Extract the (x, y) coordinate from the center of the cell holding the provided text.  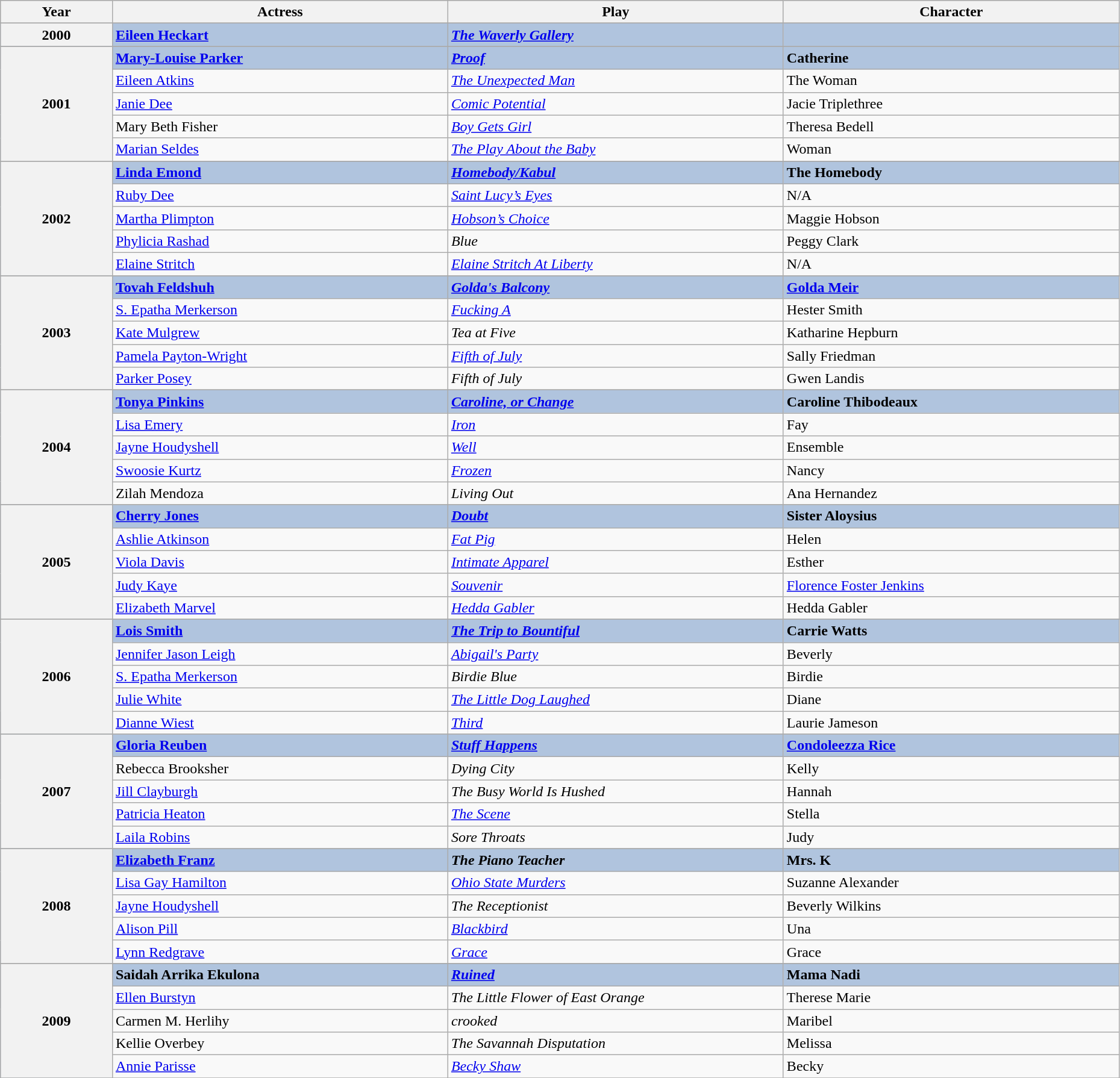
Helen (951, 539)
Caroline, or Change (616, 402)
Blackbird (616, 929)
Carmen M. Herlihy (280, 1021)
Elaine Stritch At Liberty (616, 264)
Carrie Watts (951, 631)
Stella (951, 814)
Doubt (616, 516)
2002 (57, 218)
Beverly (951, 653)
Saint Lucy’s Eyes (616, 195)
Play (616, 12)
Janie Dee (280, 104)
Blue (616, 241)
Woman (951, 149)
Sally Friedman (951, 356)
Intimate Apparel (616, 562)
Becky Shaw (616, 1067)
Eileen Atkins (280, 81)
Elizabeth Franz (280, 860)
Homebody/Kabul (616, 172)
Caroline Thibodeaux (951, 402)
Jacie Triplethree (951, 104)
Lynn Redgrave (280, 952)
Dying City (616, 768)
Souvenir (616, 585)
Boy Gets Girl (616, 126)
2004 (57, 447)
Diane (951, 700)
2006 (57, 676)
The Unexpected Man (616, 81)
Suzanne Alexander (951, 883)
Year (57, 12)
Lois Smith (280, 631)
Jill Clayburgh (280, 791)
Birdie (951, 677)
Sore Throats (616, 837)
Condoleezza Rice (951, 746)
The Woman (951, 81)
Golda Meir (951, 287)
Cherry Jones (280, 516)
Linda Emond (280, 172)
Eileen Heckart (280, 35)
Tonya Pinkins (280, 402)
Frozen (616, 470)
Hobson’s Choice (616, 218)
Ellen Burstyn (280, 997)
Una (951, 929)
Alison Pill (280, 929)
Tea at Five (616, 333)
Ashlie Atkinson (280, 539)
Abigail's Party (616, 653)
Martha Plimpton (280, 218)
Ana Hernandez (951, 493)
Laurie Jameson (951, 723)
Elaine Stritch (280, 264)
Actress (280, 12)
2003 (57, 333)
Melissa (951, 1044)
Kelly (951, 768)
Laila Robins (280, 837)
The Receptionist (616, 906)
Viola Davis (280, 562)
Phylicia Rashad (280, 241)
Character (951, 12)
Mary-Louise Parker (280, 58)
Judy (951, 837)
Becky (951, 1067)
The Waverly Gallery (616, 35)
crooked (616, 1021)
Gwen Landis (951, 379)
Annie Parisse (280, 1067)
Florence Foster Jenkins (951, 585)
Parker Posey (280, 379)
Golda's Balcony (616, 287)
Therese Marie (951, 997)
Lisa Gay Hamilton (280, 883)
Comic Potential (616, 104)
2007 (57, 791)
Lisa Emery (280, 425)
Ruined (616, 974)
Esther (951, 562)
Pamela Payton-Wright (280, 356)
Katharine Hepburn (951, 333)
Rebecca Brooksher (280, 768)
Well (616, 447)
2000 (57, 35)
Ensemble (951, 447)
The Busy World Is Hushed (616, 791)
Sister Aloysius (951, 516)
Fay (951, 425)
Kellie Overbey (280, 1044)
Gloria Reuben (280, 746)
Hannah (951, 791)
The Homebody (951, 172)
Mary Beth Fisher (280, 126)
2008 (57, 906)
The Play About the Baby (616, 149)
2005 (57, 562)
Elizabeth Marvel (280, 608)
2001 (57, 104)
Ohio State Murders (616, 883)
Zilah Mendoza (280, 493)
Living Out (616, 493)
Theresa Bedell (951, 126)
Catherine (951, 58)
The Little Dog Laughed (616, 700)
Patricia Heaton (280, 814)
The Savannah Disputation (616, 1044)
Fat Pig (616, 539)
The Piano Teacher (616, 860)
Fucking A (616, 310)
Birdie Blue (616, 677)
Ruby Dee (280, 195)
Maggie Hobson (951, 218)
Judy Kaye (280, 585)
The Little Flower of East Orange (616, 997)
Mama Nadi (951, 974)
Peggy Clark (951, 241)
Swoosie Kurtz (280, 470)
Proof (616, 58)
Third (616, 723)
Maribel (951, 1021)
The Trip to Bountiful (616, 631)
2009 (57, 1020)
Jennifer Jason Leigh (280, 653)
Mrs. K (951, 860)
Iron (616, 425)
Marian Seldes (280, 149)
Stuff Happens (616, 746)
Julie White (280, 700)
Saidah Arrika Ekulona (280, 974)
Dianne Wiest (280, 723)
Kate Mulgrew (280, 333)
Tovah Feldshuh (280, 287)
Beverly Wilkins (951, 906)
Nancy (951, 470)
The Scene (616, 814)
Hester Smith (951, 310)
